Capture the cell that displays the provided text and extract its (X, Y) central coordinate. 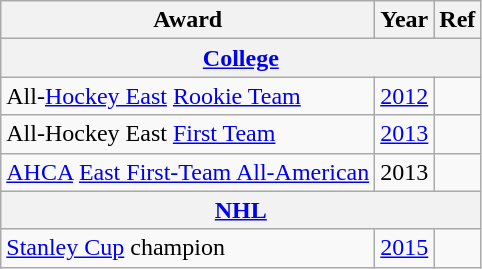
Year (404, 20)
All-Hockey East Rookie Team (188, 96)
2012 (404, 96)
All-Hockey East First Team (188, 134)
AHCA East First-Team All-American (188, 172)
Ref (458, 20)
Award (188, 20)
College (241, 58)
NHL (241, 210)
2015 (404, 248)
Stanley Cup champion (188, 248)
